Extract the [x, y] coordinate from the center of the cell holding the provided text.  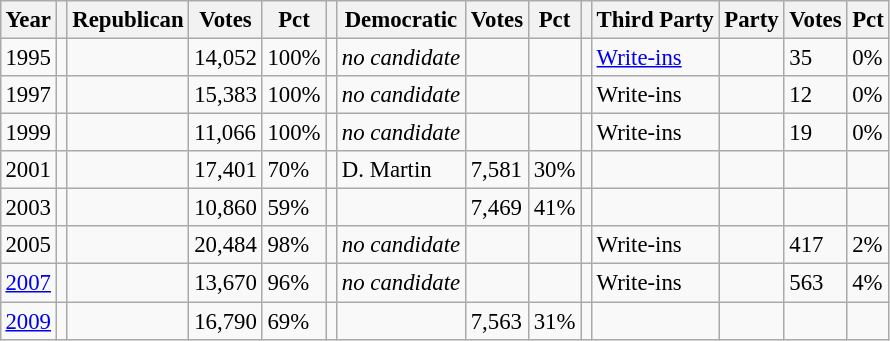
98% [294, 245]
30% [554, 170]
Democratic [400, 20]
15,383 [226, 95]
10,860 [226, 208]
Third Party [655, 20]
35 [816, 57]
Party [752, 20]
16,790 [226, 321]
14,052 [226, 57]
7,469 [496, 208]
D. Martin [400, 170]
4% [868, 283]
Republican [128, 20]
Year [28, 20]
2% [868, 245]
7,563 [496, 321]
1995 [28, 57]
7,581 [496, 170]
2007 [28, 283]
59% [294, 208]
1997 [28, 95]
563 [816, 283]
2003 [28, 208]
69% [294, 321]
20,484 [226, 245]
19 [816, 133]
1999 [28, 133]
96% [294, 283]
41% [554, 208]
31% [554, 321]
11,066 [226, 133]
2001 [28, 170]
2009 [28, 321]
12 [816, 95]
17,401 [226, 170]
2005 [28, 245]
417 [816, 245]
13,670 [226, 283]
70% [294, 170]
